Output the (X, Y) coordinate of the center of the cell containing the given text.  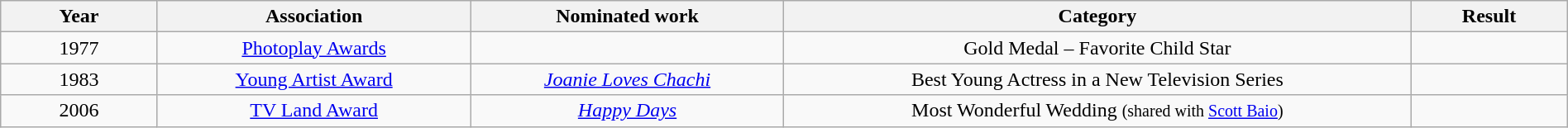
1977 (79, 48)
Best Young Actress in a New Television Series (1097, 79)
Joanie Loves Chachi (627, 79)
TV Land Award (314, 111)
1983 (79, 79)
Gold Medal – Favorite Child Star (1097, 48)
Young Artist Award (314, 79)
2006 (79, 111)
Year (79, 17)
Association (314, 17)
Nominated work (627, 17)
Happy Days (627, 111)
Photoplay Awards (314, 48)
Result (1489, 17)
Category (1097, 17)
Most Wonderful Wedding (shared with Scott Baio) (1097, 111)
